From the cell containing the given text, extract its center point as [x, y] coordinate. 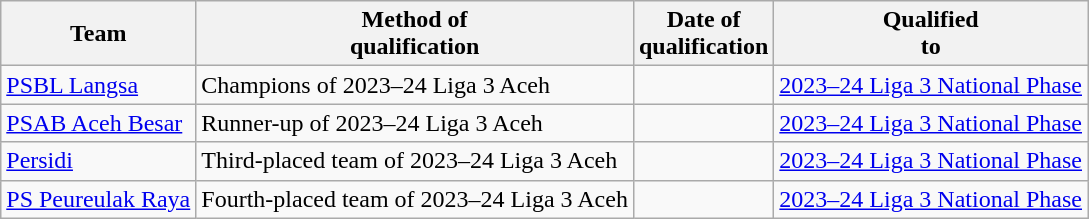
Third-placed team of 2023–24 Liga 3 Aceh [415, 161]
PSAB Aceh Besar [98, 123]
Runner-up of 2023–24 Liga 3 Aceh [415, 123]
Team [98, 34]
Persidi [98, 161]
Champions of 2023–24 Liga 3 Aceh [415, 85]
Method of qualification [415, 34]
PS Peureulak Raya [98, 199]
Date of qualification [703, 34]
Fourth-placed team of 2023–24 Liga 3 Aceh [415, 199]
PSBL Langsa [98, 85]
Qualified to [931, 34]
